Identify which cell holds the provided text, then report its [x, y] central coordinate. 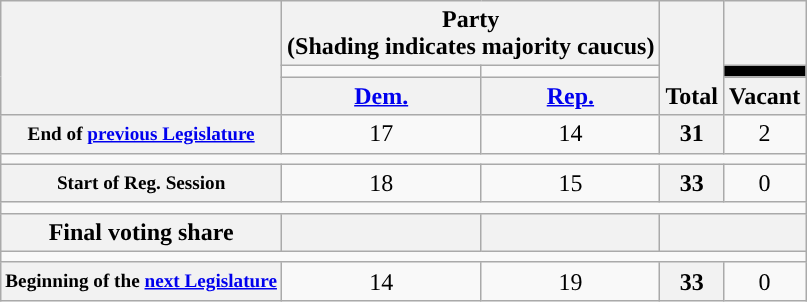
End of previous Legislature [142, 134]
17 [382, 134]
Total [692, 58]
19 [570, 281]
Rep. [570, 96]
Party (Shading indicates majority caucus) [471, 34]
Dem. [382, 96]
31 [692, 134]
Beginning of the next Legislature [142, 281]
Start of Reg. Session [142, 183]
15 [570, 183]
2 [764, 134]
18 [382, 183]
Final voting share [142, 232]
Vacant [764, 96]
